Output the (X, Y) coordinate of the center of the cell containing the given text.  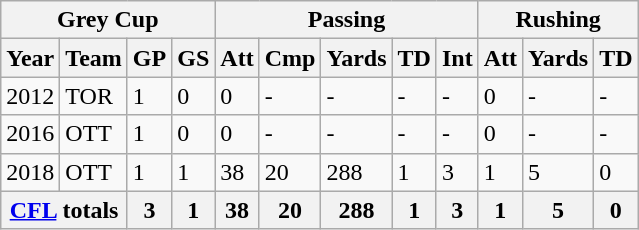
Rushing (558, 20)
Int (457, 58)
Passing (346, 20)
CFL totals (64, 210)
Grey Cup (108, 20)
TOR (94, 96)
Team (94, 58)
Cmp (290, 58)
GP (149, 58)
GS (194, 58)
2016 (30, 134)
2012 (30, 96)
Year (30, 58)
2018 (30, 172)
